Pinpoint the cell where the given text exists, returning its [X, Y] midpoint coordinate. 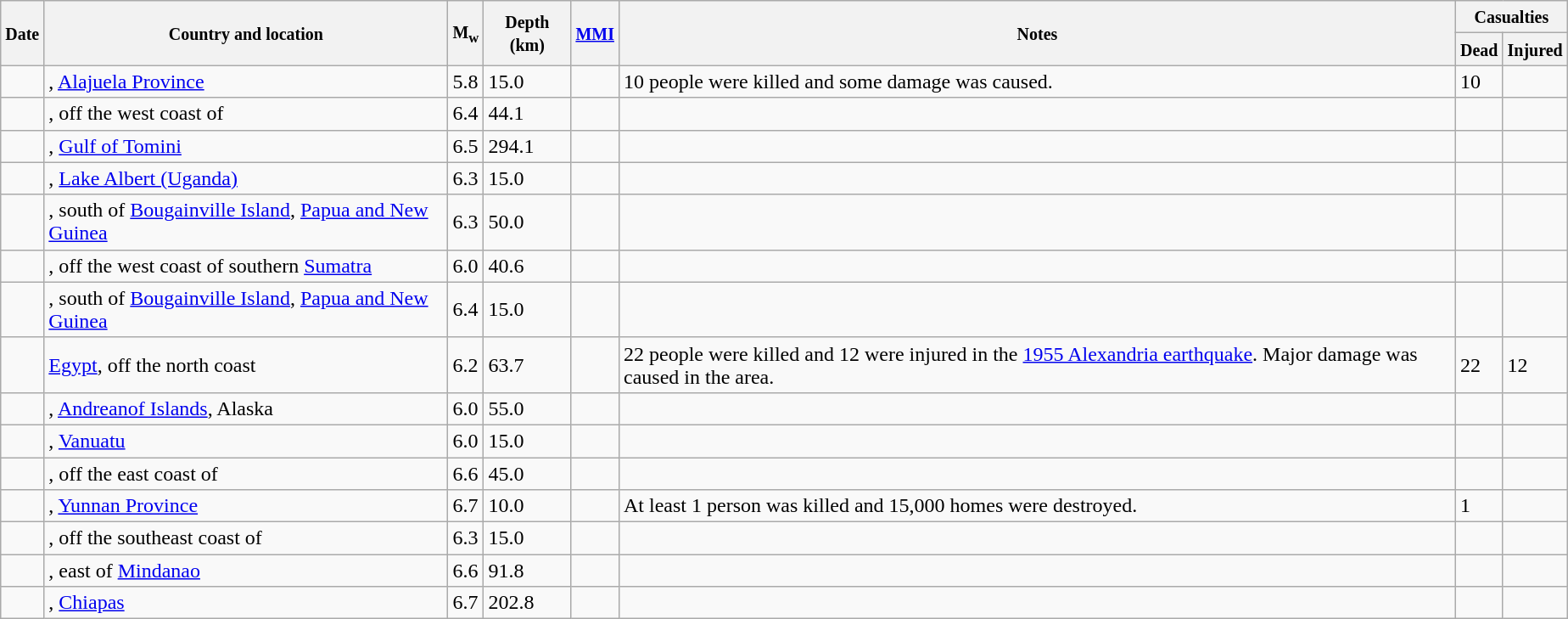
Country and location [246, 33]
, off the east coast of [246, 473]
10 [1479, 82]
Dead [1479, 49]
Egypt, off the north coast [246, 365]
Notes [1037, 33]
Depth (km) [528, 33]
, off the west coast of [246, 114]
5.8 [466, 82]
294.1 [528, 146]
40.6 [528, 266]
Date [22, 33]
1 [1479, 506]
22 people were killed and 12 were injured in the 1955 Alexandria earthquake. Major damage was caused in the area. [1037, 365]
, Lake Albert (Uganda) [246, 178]
, Chiapas [246, 603]
, Gulf of Tomini [246, 146]
63.7 [528, 365]
Casualties [1511, 17]
MMI [596, 33]
55.0 [528, 408]
, Vanuatu [246, 441]
12 [1535, 365]
, Yunnan Province [246, 506]
, off the southeast coast of [246, 538]
Injured [1535, 49]
Mw [466, 33]
, Andreanof Islands, Alaska [246, 408]
, off the west coast of southern Sumatra [246, 266]
91.8 [528, 571]
6.5 [466, 146]
202.8 [528, 603]
6.2 [466, 365]
45.0 [528, 473]
, Alajuela Province [246, 82]
50.0 [528, 222]
10.0 [528, 506]
10 people were killed and some damage was caused. [1037, 82]
22 [1479, 365]
At least 1 person was killed and 15,000 homes were destroyed. [1037, 506]
, east of Mindanao [246, 571]
44.1 [528, 114]
